Search for the cell housing the specified text and yield its [x, y] center coordinate. 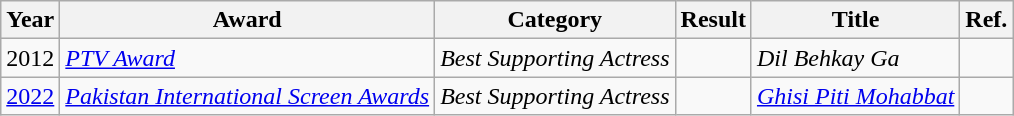
2022 [30, 96]
Ref. [986, 20]
Pakistan International Screen Awards [248, 96]
2012 [30, 58]
PTV Award [248, 58]
Category [555, 20]
Title [855, 20]
Ghisi Piti Mohabbat [855, 96]
Result [713, 20]
Award [248, 20]
Year [30, 20]
Dil Behkay Ga [855, 58]
